Output the [x, y] coordinate of the center of the cell containing the given text.  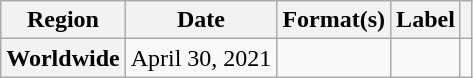
Worldwide [63, 58]
Format(s) [334, 20]
Region [63, 20]
April 30, 2021 [201, 58]
Date [201, 20]
Label [426, 20]
